Scan for the cell matching the given text and deliver its [X, Y] coordinate at center. 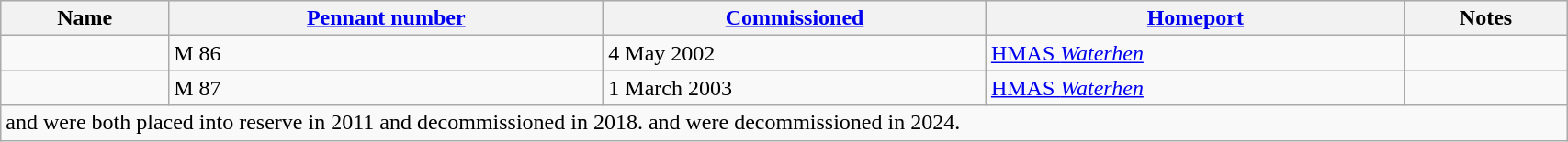
Pennant number [386, 18]
Commissioned [795, 18]
4 May 2002 [795, 53]
and were both placed into reserve in 2011 and decommissioned in 2018. and were decommissioned in 2024. [784, 123]
Notes [1485, 18]
M 86 [386, 53]
Homeport [1195, 18]
Name [85, 18]
1 March 2003 [795, 88]
M 87 [386, 88]
